Provide the (X, Y) coordinate of the cell's center where the given text is located.  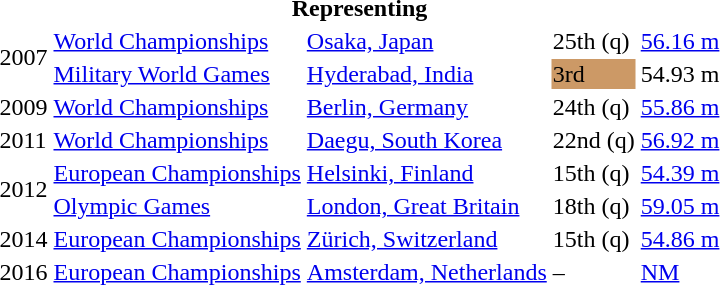
3rd (594, 74)
Zürich, Switzerland (426, 239)
Military World Games (177, 74)
Olympic Games (177, 206)
Berlin, Germany (426, 107)
18th (q) (594, 206)
Daegu, South Korea (426, 140)
London, Great Britain (426, 206)
Hyderabad, India (426, 74)
24th (q) (594, 107)
22nd (q) (594, 140)
Osaka, Japan (426, 41)
25th (q) (594, 41)
Helsinki, Finland (426, 173)
